Locate the cell with the specified text and output its (X, Y) center coordinate. 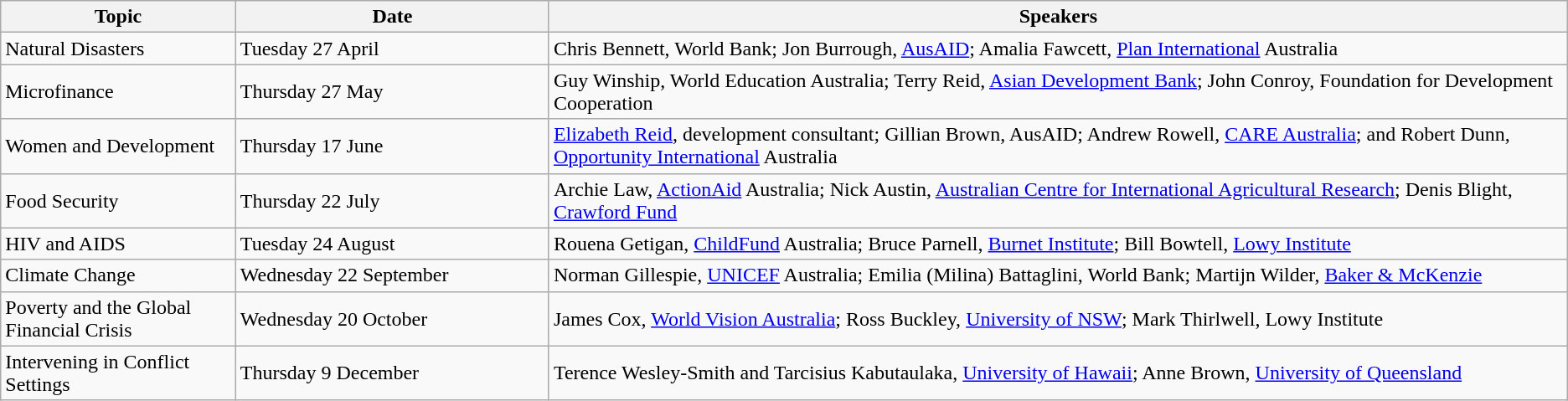
Women and Development (119, 146)
James Cox, World Vision Australia; Ross Buckley, University of NSW; Mark Thirlwell, Lowy Institute (1058, 318)
Tuesday 27 April (392, 49)
Thursday 27 May (392, 92)
Tuesday 24 August (392, 244)
Chris Bennett, World Bank; Jon Burrough, AusAID; Amalia Fawcett, Plan International Australia (1058, 49)
Topic (119, 17)
Thursday 9 December (392, 373)
Food Security (119, 201)
Terence Wesley-Smith and Tarcisius Kabutaulaka, University of Hawaii; Anne Brown, University of Queensland (1058, 373)
HIV and AIDS (119, 244)
Poverty and the Global Financial Crisis (119, 318)
Climate Change (119, 275)
Date (392, 17)
Thursday 17 June (392, 146)
Natural Disasters (119, 49)
Archie Law, ActionAid Australia; Nick Austin, Australian Centre for International Agricultural Research; Denis Blight, Crawford Fund (1058, 201)
Rouena Getigan, ChildFund Australia; Bruce Parnell, Burnet Institute; Bill Bowtell, Lowy Institute (1058, 244)
Guy Winship, World Education Australia; Terry Reid, Asian Development Bank; John Conroy, Foundation for Development Cooperation (1058, 92)
Elizabeth Reid, development consultant; Gillian Brown, AusAID; Andrew Rowell, CARE Australia; and Robert Dunn, Opportunity International Australia (1058, 146)
Norman Gillespie, UNICEF Australia; Emilia (Milina) Battaglini, World Bank; Martijn Wilder, Baker & McKenzie (1058, 275)
Thursday 22 July (392, 201)
Microfinance (119, 92)
Wednesday 22 September (392, 275)
Intervening in Conflict Settings (119, 373)
Wednesday 20 October (392, 318)
Speakers (1058, 17)
